From the cell containing the given text, extract its center point as [X, Y] coordinate. 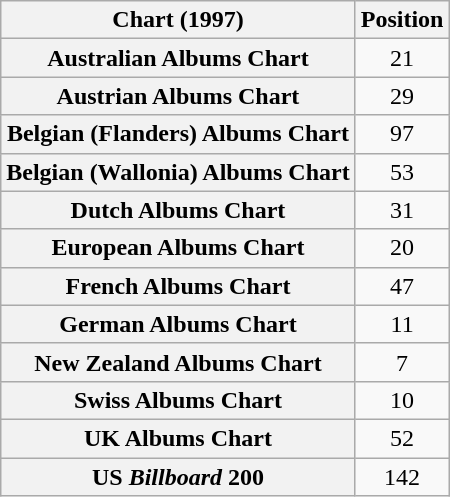
European Albums Chart [178, 248]
Australian Albums Chart [178, 58]
97 [402, 134]
Belgian (Wallonia) Albums Chart [178, 172]
Chart (1997) [178, 20]
10 [402, 400]
US Billboard 200 [178, 477]
11 [402, 324]
German Albums Chart [178, 324]
20 [402, 248]
Position [402, 20]
Belgian (Flanders) Albums Chart [178, 134]
Dutch Albums Chart [178, 210]
29 [402, 96]
53 [402, 172]
47 [402, 286]
New Zealand Albums Chart [178, 362]
UK Albums Chart [178, 438]
7 [402, 362]
French Albums Chart [178, 286]
Swiss Albums Chart [178, 400]
31 [402, 210]
142 [402, 477]
21 [402, 58]
52 [402, 438]
Austrian Albums Chart [178, 96]
